Capture the cell that displays the provided text and extract its [X, Y] central coordinate. 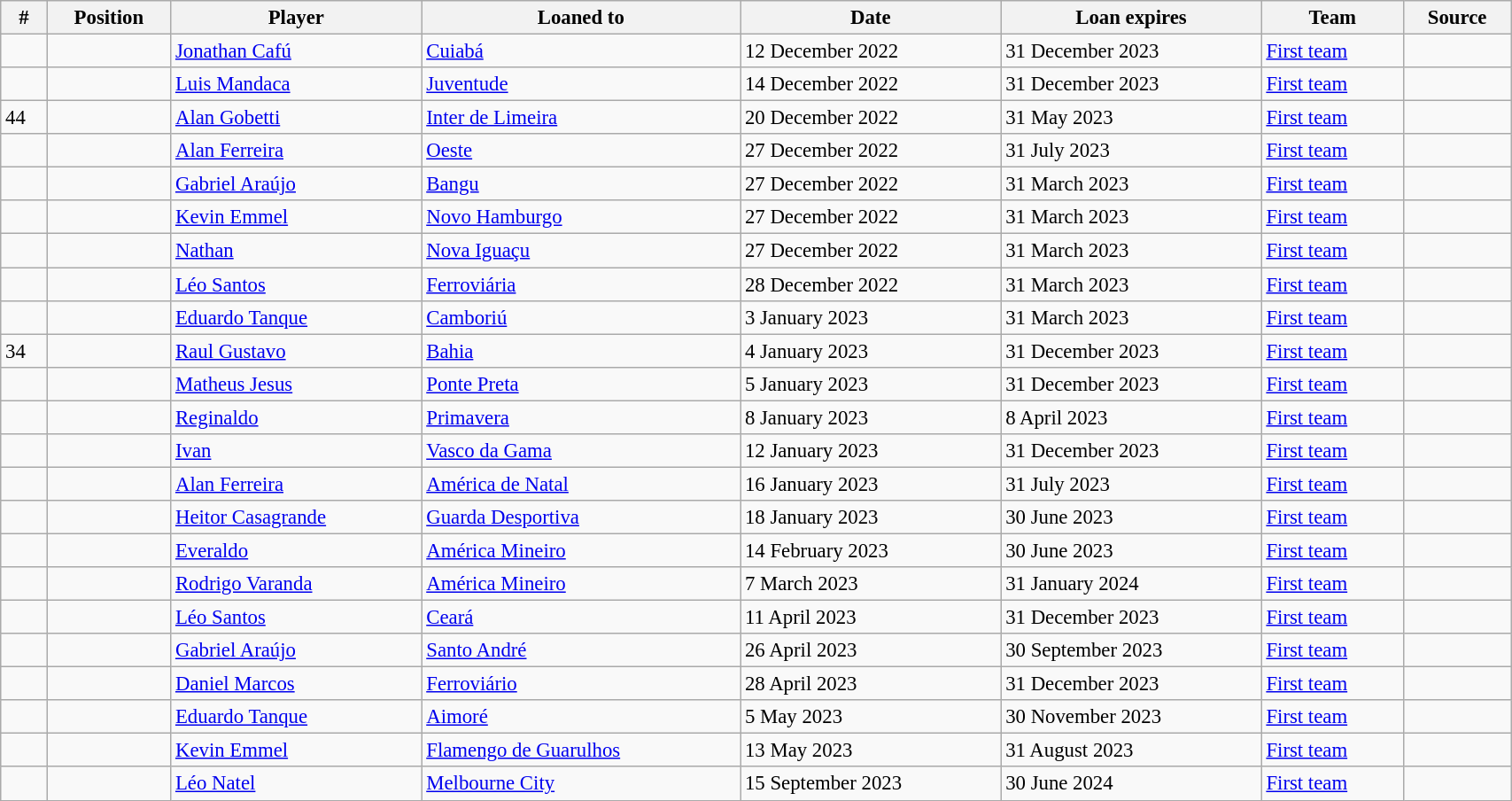
Matheus Jesus [296, 384]
3 January 2023 [871, 317]
Primavera [581, 417]
Santo André [581, 650]
13 May 2023 [871, 750]
Team [1332, 18]
20 December 2022 [871, 118]
31 January 2024 [1131, 584]
28 April 2023 [871, 684]
44 [24, 118]
30 November 2023 [1131, 717]
Ferroviária [581, 284]
Position [109, 18]
7 March 2023 [871, 584]
Ivan [296, 451]
5 May 2023 [871, 717]
Ceará [581, 618]
Nathan [296, 251]
Rodrigo Varanda [296, 584]
Léo Natel [296, 784]
Inter de Limeira [581, 118]
30 June 2024 [1131, 784]
8 April 2023 [1131, 417]
26 April 2023 [871, 650]
16 January 2023 [871, 484]
Cuiabá [581, 51]
8 January 2023 [871, 417]
Juventude [581, 84]
Reginaldo [296, 417]
14 December 2022 [871, 84]
15 September 2023 [871, 784]
Loan expires [1131, 18]
5 January 2023 [871, 384]
América de Natal [581, 484]
30 September 2023 [1131, 650]
Novo Hamburgo [581, 217]
Ponte Preta [581, 384]
Oeste [581, 151]
Daniel Marcos [296, 684]
Alan Gobetti [296, 118]
Source [1456, 18]
11 April 2023 [871, 618]
Jonathan Cafú [296, 51]
Flamengo de Guarulhos [581, 750]
12 January 2023 [871, 451]
Raul Gustavo [296, 351]
Bahia [581, 351]
31 August 2023 [1131, 750]
Vasco da Gama [581, 451]
Heitor Casagrande [296, 517]
31 May 2023 [1131, 118]
14 February 2023 [871, 550]
Loaned to [581, 18]
Bangu [581, 184]
Player [296, 18]
4 January 2023 [871, 351]
18 January 2023 [871, 517]
Guarda Desportiva [581, 517]
Nova Iguaçu [581, 251]
Camboriú [581, 317]
28 December 2022 [871, 284]
Melbourne City [581, 784]
# [24, 18]
Everaldo [296, 550]
12 December 2022 [871, 51]
Aimoré [581, 717]
Date [871, 18]
Luis Mandaca [296, 84]
34 [24, 351]
Ferroviário [581, 684]
